Provide the (X, Y) coordinate of the cell's center where the given text is located.  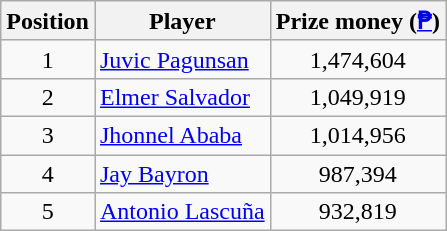
1,474,604 (358, 59)
Prize money (₱) (358, 21)
Jhonnel Ababa (182, 135)
1 (48, 59)
987,394 (358, 173)
1,014,956 (358, 135)
Antonio Lascuña (182, 212)
4 (48, 173)
Player (182, 21)
932,819 (358, 212)
Elmer Salvador (182, 97)
Position (48, 21)
Jay Bayron (182, 173)
2 (48, 97)
5 (48, 212)
3 (48, 135)
Juvic Pagunsan (182, 59)
1,049,919 (358, 97)
